Search for the cell housing the specified text and yield its (X, Y) center coordinate. 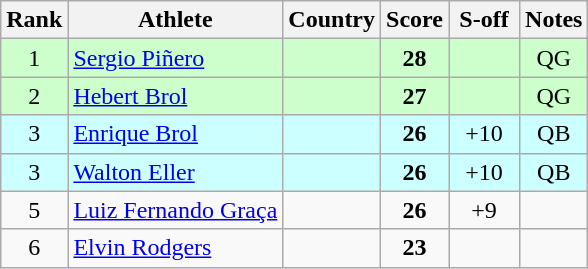
Athlete (176, 20)
Score (415, 20)
Elvin Rodgers (176, 248)
23 (415, 248)
27 (415, 96)
Country (332, 20)
5 (34, 210)
S-off (484, 20)
Enrique Brol (176, 134)
Notes (554, 20)
6 (34, 248)
Hebert Brol (176, 96)
1 (34, 58)
28 (415, 58)
+9 (484, 210)
Sergio Piñero (176, 58)
Rank (34, 20)
Walton Eller (176, 172)
2 (34, 96)
Luiz Fernando Graça (176, 210)
